Provide the [x, y] coordinate of the cell's center where the given text is located.  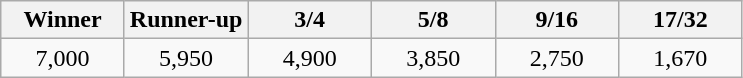
5,950 [186, 58]
3,850 [433, 58]
3/4 [310, 20]
5/8 [433, 20]
Runner-up [186, 20]
Winner [63, 20]
1,670 [681, 58]
9/16 [557, 20]
7,000 [63, 58]
2,750 [557, 58]
4,900 [310, 58]
17/32 [681, 20]
